Locate the cell with the specified text and output its (X, Y) center coordinate. 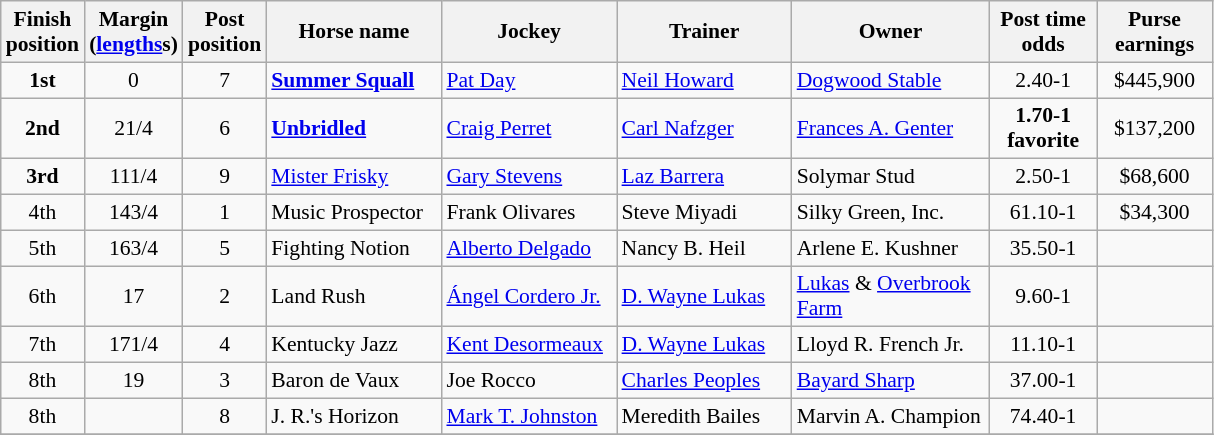
7 (224, 80)
35.50-1 (1043, 248)
Alberto Delgado (528, 248)
11.10-1 (1043, 345)
Laz Barrera (704, 177)
Land Rush (354, 296)
Kentucky Jazz (354, 345)
1.70-1 favorite (1043, 128)
163/4 (134, 248)
Arlene E. Kushner (891, 248)
61.10-1 (1043, 213)
Trainer (704, 32)
Ángel Cordero Jr. (528, 296)
Mark T. Johnston (528, 416)
Neil Howard (704, 80)
Purse earnings (1154, 32)
Unbridled (354, 128)
Jockey (528, 32)
37.00-1 (1043, 381)
21/4 (134, 128)
Dogwood Stable (891, 80)
9 (224, 177)
Margin (lengthss) (134, 32)
$445,900 (1154, 80)
3rd (42, 177)
Mister Frisky (354, 177)
Finish position (42, 32)
Baron de Vaux (354, 381)
Summer Squall (354, 80)
111/4 (134, 177)
Charles Peoples (704, 381)
9.60-1 (1043, 296)
5th (42, 248)
8 (224, 416)
Pat Day (528, 80)
Nancy B. Heil (704, 248)
$34,300 (1154, 213)
Music Prospector (354, 213)
171/4 (134, 345)
Solymar Stud (891, 177)
Craig Perret (528, 128)
7th (42, 345)
5 (224, 248)
Owner (891, 32)
Gary Stevens (528, 177)
Frances A. Genter (891, 128)
Lloyd R. French Jr. (891, 345)
2nd (42, 128)
0 (134, 80)
17 (134, 296)
1 (224, 213)
Joe Rocco (528, 381)
Carl Nafzger (704, 128)
19 (134, 381)
$137,200 (1154, 128)
Lukas & Overbrook Farm (891, 296)
Frank Olivares (528, 213)
Steve Miyadi (704, 213)
Fighting Notion (354, 248)
4th (42, 213)
2.50-1 (1043, 177)
Kent Desormeaux (528, 345)
Horse name (354, 32)
Post position (224, 32)
3 (224, 381)
6 (224, 128)
74.40-1 (1043, 416)
Marvin A. Champion (891, 416)
Meredith Bailes (704, 416)
Silky Green, Inc. (891, 213)
1st (42, 80)
4 (224, 345)
$68,600 (1154, 177)
2.40-1 (1043, 80)
6th (42, 296)
Post time odds (1043, 32)
143/4 (134, 213)
Bayard Sharp (891, 381)
J. R.'s Horizon (354, 416)
2 (224, 296)
